Identify which cell holds the provided text, then report its [x, y] central coordinate. 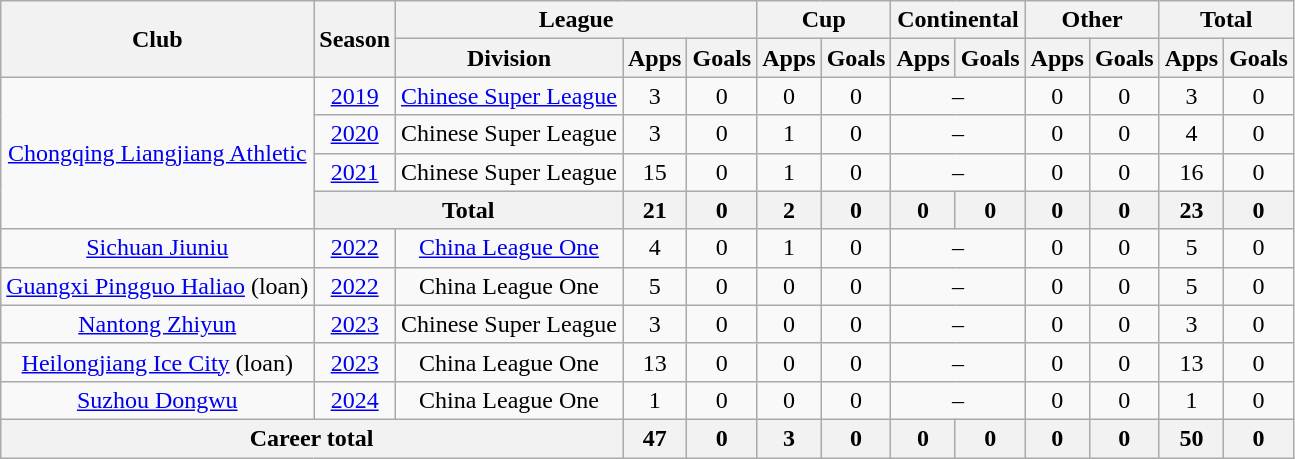
League [576, 20]
Other [1092, 20]
Season [355, 39]
Nantong Zhiyun [158, 324]
2021 [355, 172]
Cup [824, 20]
Division [510, 58]
2020 [355, 134]
Sichuan Jiuniu [158, 248]
21 [654, 210]
2019 [355, 96]
15 [654, 172]
Guangxi Pingguo Haliao (loan) [158, 286]
Suzhou Dongwu [158, 400]
Continental [958, 20]
Heilongjiang Ice City (loan) [158, 362]
Chongqing Liangjiang Athletic [158, 153]
47 [654, 438]
Club [158, 39]
Career total [312, 438]
16 [1191, 172]
50 [1191, 438]
2 [789, 210]
2024 [355, 400]
23 [1191, 210]
